Extract the (x, y) coordinate from the center of the cell holding the provided text.  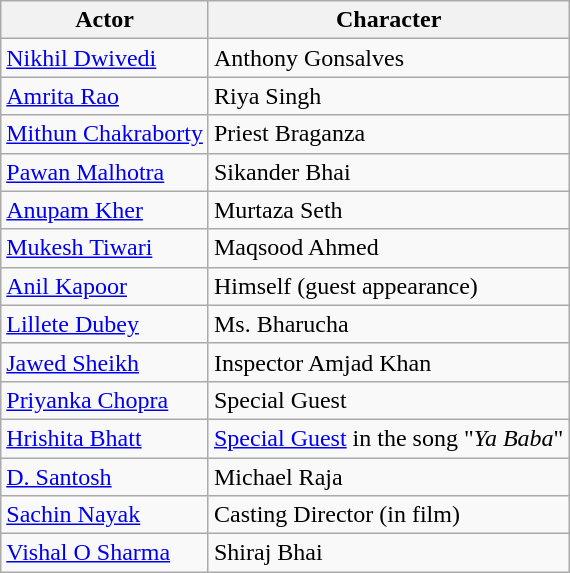
Maqsood Ahmed (388, 248)
Sachin Nayak (105, 515)
Jawed Sheikh (105, 362)
Priyanka Chopra (105, 400)
Vishal O Sharma (105, 553)
Special Guest (388, 400)
Michael Raja (388, 477)
Anthony Gonsalves (388, 58)
Nikhil Dwivedi (105, 58)
Special Guest in the song "Ya Baba" (388, 438)
Ms. Bharucha (388, 324)
Mukesh Tiwari (105, 248)
Pawan Malhotra (105, 172)
Lillete Dubey (105, 324)
Murtaza Seth (388, 210)
Character (388, 20)
Hrishita Bhatt (105, 438)
Priest Braganza (388, 134)
Sikander Bhai (388, 172)
Actor (105, 20)
Himself (guest appearance) (388, 286)
Riya Singh (388, 96)
Inspector Amjad Khan (388, 362)
Casting Director (in film) (388, 515)
Amrita Rao (105, 96)
D. Santosh (105, 477)
Anil Kapoor (105, 286)
Shiraj Bhai (388, 553)
Anupam Kher (105, 210)
Mithun Chakraborty (105, 134)
